Determine the [X, Y] coordinate at the center of the cell enclosing the given text.  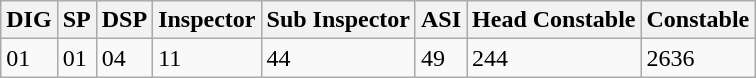
04 [124, 58]
44 [338, 58]
Sub Inspector [338, 20]
11 [207, 58]
2636 [698, 58]
DSP [124, 20]
ASI [440, 20]
Constable [698, 20]
DIG [29, 20]
244 [554, 58]
Head Constable [554, 20]
Inspector [207, 20]
49 [440, 58]
SP [76, 20]
